Determine the (X, Y) coordinate at the center of the cell enclosing the given text.  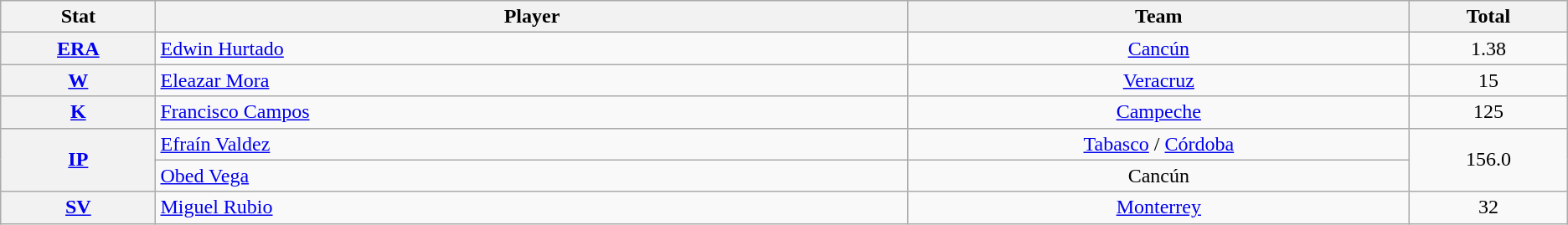
15 (1489, 80)
125 (1489, 112)
SV (79, 207)
W (79, 80)
156.0 (1489, 160)
IP (79, 160)
1.38 (1489, 49)
Eleazar Mora (532, 80)
32 (1489, 207)
Edwin Hurtado (532, 49)
Efraín Valdez (532, 144)
Total (1489, 17)
Stat (79, 17)
Player (532, 17)
ERA (79, 49)
K (79, 112)
Francisco Campos (532, 112)
Monterrey (1159, 207)
Campeche (1159, 112)
Tabasco / Córdoba (1159, 144)
Obed Vega (532, 176)
Miguel Rubio (532, 207)
Team (1159, 17)
Veracruz (1159, 80)
